Return [X, Y] of the center of cell containing provided text 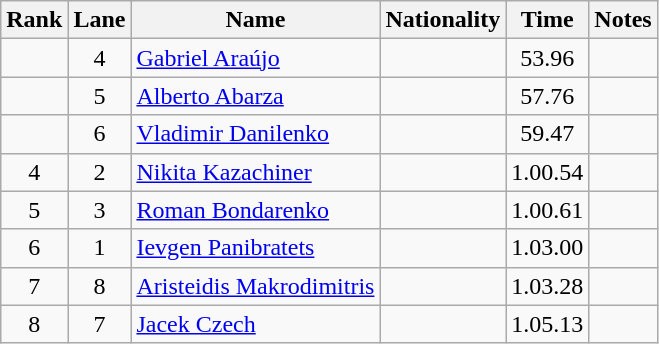
1.00.54 [548, 172]
57.76 [548, 96]
Lane [100, 20]
1 [100, 248]
Nikita Kazachiner [256, 172]
1.03.00 [548, 248]
Alberto Abarza [256, 96]
2 [100, 172]
1.00.61 [548, 210]
Roman Bondarenko [256, 210]
53.96 [548, 58]
Jacek Czech [256, 324]
Nationality [443, 20]
Gabriel Araújo [256, 58]
Rank [34, 20]
59.47 [548, 134]
Notes [623, 20]
3 [100, 210]
1.05.13 [548, 324]
Aristeidis Makrodimitris [256, 286]
1.03.28 [548, 286]
Name [256, 20]
Vladimir Danilenko [256, 134]
Time [548, 20]
Ievgen Panibratets [256, 248]
